Return [x, y] of the center of cell containing provided text 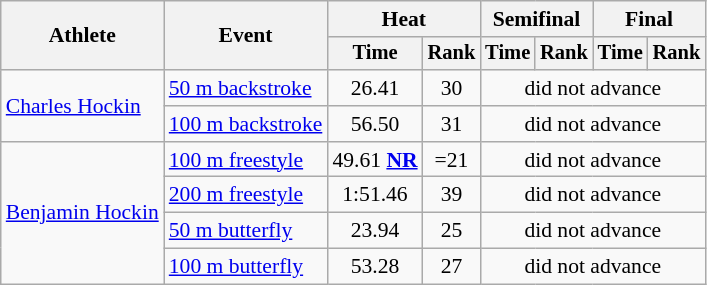
50 m butterfly [246, 231]
23.94 [374, 231]
31 [452, 124]
Semifinal [536, 19]
Heat [404, 19]
200 m freestyle [246, 195]
30 [452, 88]
Final [649, 19]
53.28 [374, 267]
50 m backstroke [246, 88]
56.50 [374, 124]
49.61 NR [374, 160]
=21 [452, 160]
100 m backstroke [246, 124]
Charles Hockin [82, 106]
Athlete [82, 36]
26.41 [374, 88]
100 m butterfly [246, 267]
Benjamin Hockin [82, 213]
39 [452, 195]
Event [246, 36]
100 m freestyle [246, 160]
1:51.46 [374, 195]
25 [452, 231]
27 [452, 267]
